Identify which cell holds the provided text, then report its (X, Y) central coordinate. 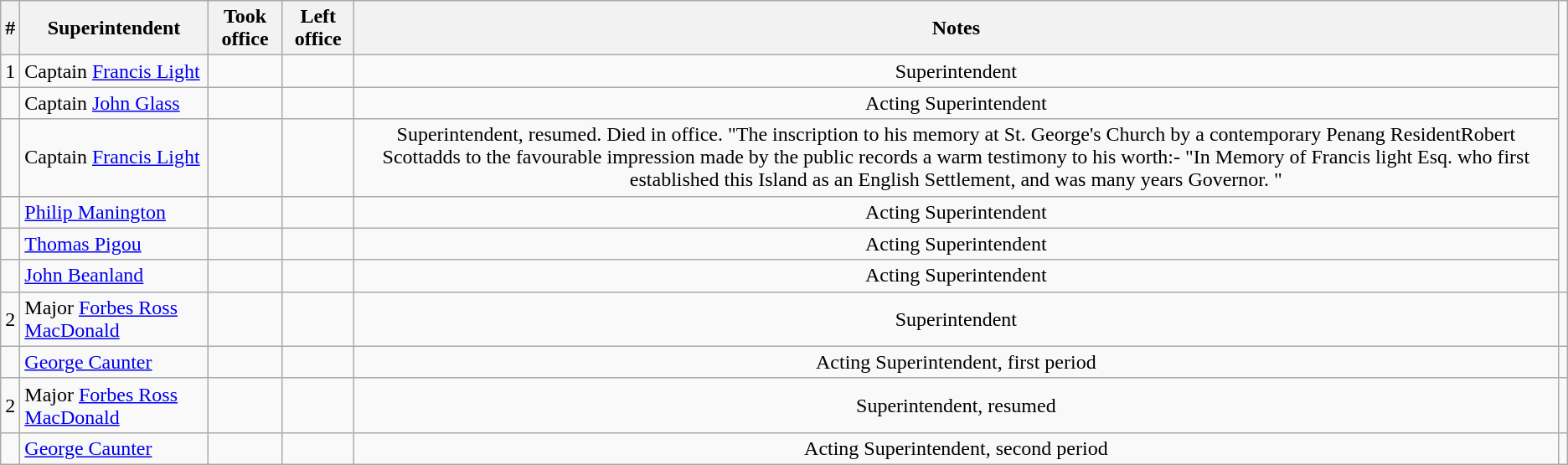
Captain John Glass (114, 103)
Philip Manington (114, 212)
Notes (957, 28)
John Beanland (114, 276)
Left office (318, 28)
Took office (245, 28)
Acting Superintendent, second period (957, 448)
1 (10, 71)
Acting Superintendent, first period (957, 362)
# (10, 28)
Thomas Pigou (114, 244)
Superintendent, resumed (957, 406)
